Locate the cell with the specified text and output its [X, Y] center coordinate. 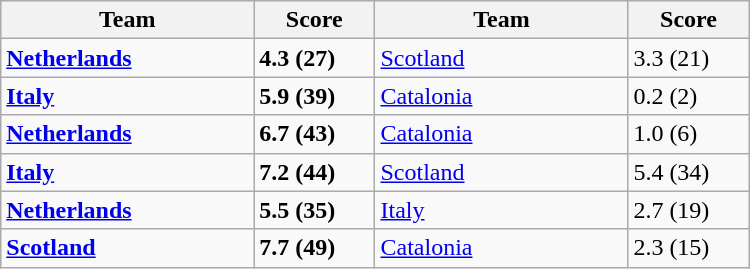
7.2 (44) [314, 172]
1.0 (6) [688, 134]
2.7 (19) [688, 210]
0.2 (2) [688, 96]
5.9 (39) [314, 96]
4.3 (27) [314, 58]
7.7 (49) [314, 248]
5.5 (35) [314, 210]
5.4 (34) [688, 172]
3.3 (21) [688, 58]
6.7 (43) [314, 134]
2.3 (15) [688, 248]
